Provide the (X, Y) coordinate of the cell's center where the given text is located.  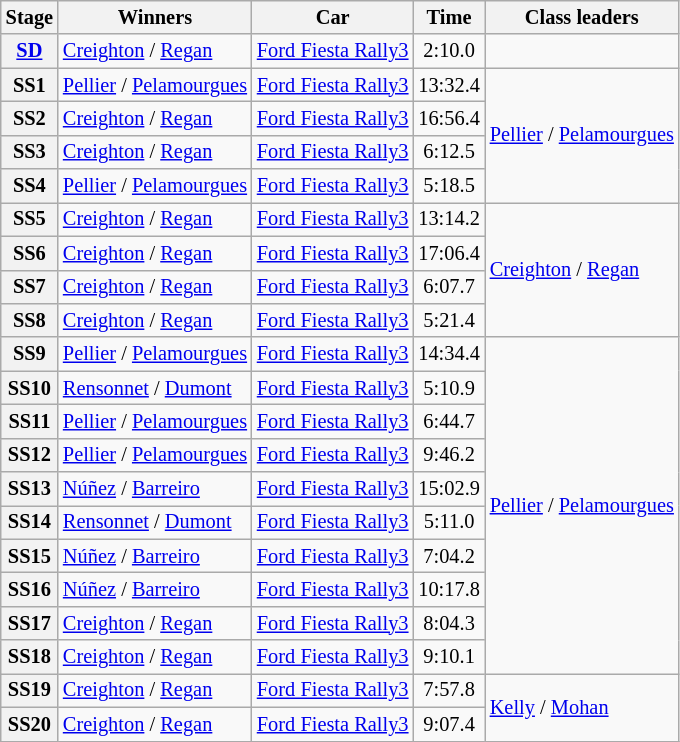
7:04.2 (448, 556)
2:10.0 (448, 51)
6:44.7 (448, 421)
SS12 (30, 455)
SS6 (30, 253)
16:56.4 (448, 118)
SS11 (30, 421)
5:18.5 (448, 186)
6:12.5 (448, 152)
10:17.8 (448, 589)
Class leaders (582, 17)
Car (332, 17)
Time (448, 17)
SS16 (30, 589)
15:02.9 (448, 489)
SS3 (30, 152)
SS8 (30, 320)
SS13 (30, 489)
9:07.4 (448, 724)
SS19 (30, 690)
SS1 (30, 85)
6:07.7 (448, 287)
SD (30, 51)
SS2 (30, 118)
13:32.4 (448, 85)
9:46.2 (448, 455)
9:10.1 (448, 657)
17:06.4 (448, 253)
Kelly / Mohan (582, 706)
5:21.4 (448, 320)
SS7 (30, 287)
SS10 (30, 388)
14:34.4 (448, 354)
SS4 (30, 186)
SS20 (30, 724)
SS15 (30, 556)
SS9 (30, 354)
SS18 (30, 657)
8:04.3 (448, 623)
Winners (155, 17)
5:11.0 (448, 522)
SS5 (30, 219)
SS17 (30, 623)
13:14.2 (448, 219)
Stage (30, 17)
SS14 (30, 522)
5:10.9 (448, 388)
7:57.8 (448, 690)
